Locate the cell with the specified text and output its (x, y) center coordinate. 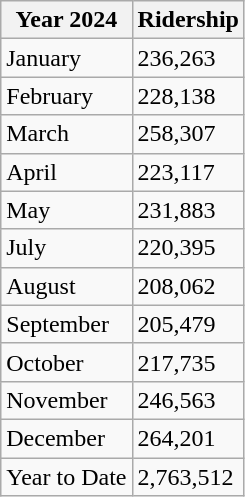
205,479 (188, 324)
220,395 (188, 248)
November (66, 400)
September (66, 324)
264,201 (188, 438)
October (66, 362)
Year to Date (66, 477)
258,307 (188, 134)
208,062 (188, 286)
2,763,512 (188, 477)
July (66, 248)
236,263 (188, 58)
April (66, 172)
January (66, 58)
Ridership (188, 20)
231,883 (188, 210)
228,138 (188, 96)
246,563 (188, 400)
August (66, 286)
Year 2024 (66, 20)
223,117 (188, 172)
March (66, 134)
December (66, 438)
May (66, 210)
February (66, 96)
217,735 (188, 362)
